Output the (x, y) coordinate of the center of the cell containing the given text.  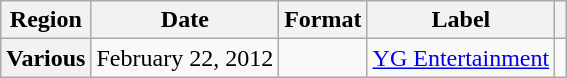
Region (46, 20)
February 22, 2012 (185, 58)
Date (185, 20)
Label (461, 20)
YG Entertainment (461, 58)
Various (46, 58)
Format (323, 20)
